Capture the cell that displays the provided text and extract its [X, Y] central coordinate. 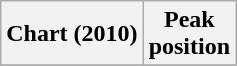
Chart (2010) [72, 34]
Peakposition [189, 34]
